Pinpoint the cell where the given text exists, returning its [X, Y] midpoint coordinate. 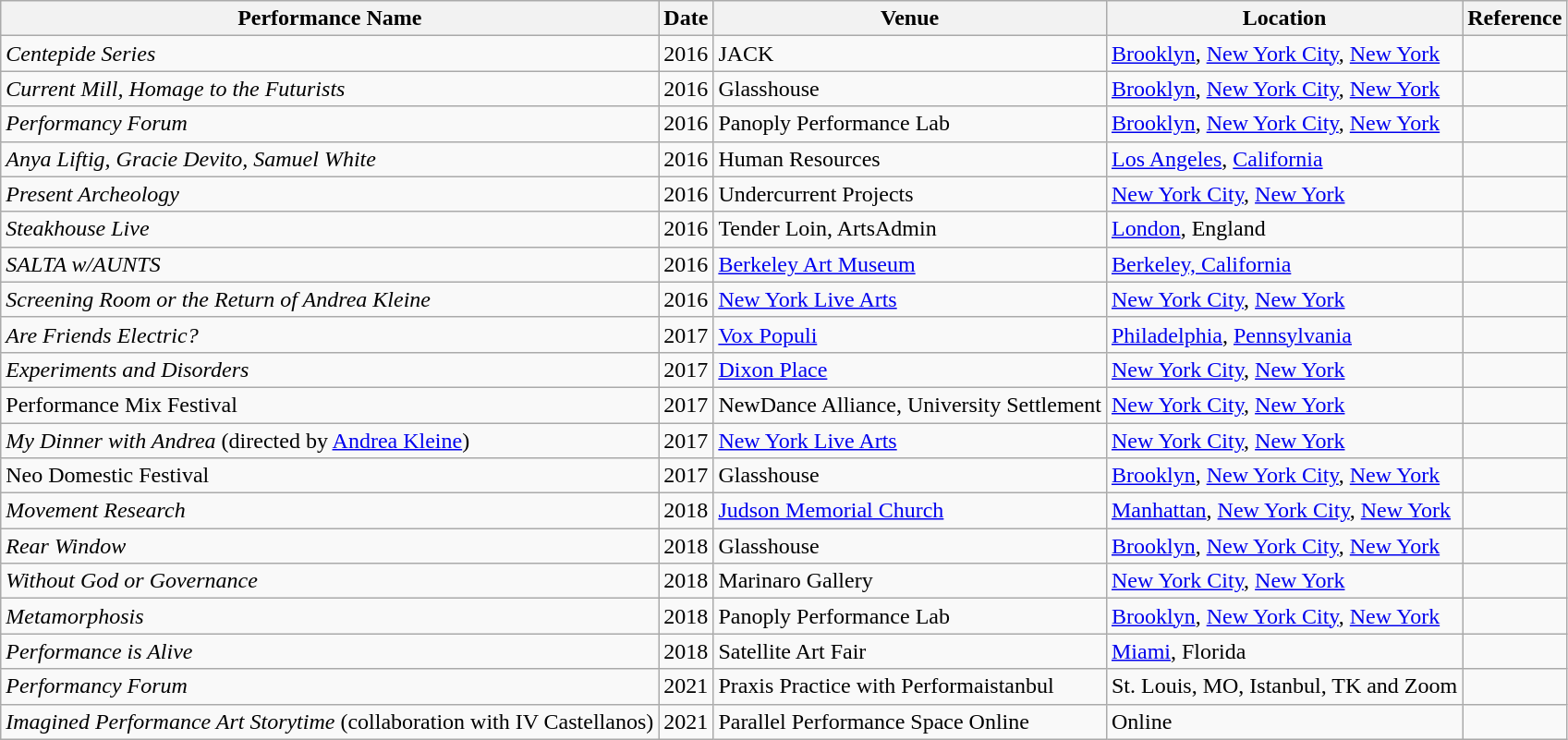
Vox Populi [910, 334]
Experiments and Disorders [330, 370]
Philadelphia, Pennsylvania [1284, 334]
Performance Mix Festival [330, 405]
Los Angeles, California [1284, 159]
Current Mill, Homage to the Futurists [330, 89]
Miami, Florida [1284, 651]
Imagined Performance Art Storytime (collaboration with IV Castellanos) [330, 722]
Screening Room or the Return of Andrea Kleine [330, 299]
Without God or Governance [330, 581]
Rear Window [330, 546]
Undercurrent Projects [910, 194]
Human Resources [910, 159]
Satellite Art Fair [910, 651]
Dixon Place [910, 370]
Are Friends Electric? [330, 334]
Tender Loin, ArtsAdmin [910, 229]
Date [686, 18]
Movement Research [330, 511]
NewDance Alliance, University Settlement [910, 405]
Reference [1515, 18]
Centepide Series [330, 54]
Performance Name [330, 18]
Online [1284, 722]
SALTA w/AUNTS [330, 264]
Parallel Performance Space Online [910, 722]
My Dinner with Andrea (directed by Andrea Kleine) [330, 441]
Metamorphosis [330, 616]
Praxis Practice with Performaistanbul [910, 686]
London, England [1284, 229]
Manhattan, New York City, New York [1284, 511]
Marinaro Gallery [910, 581]
Berkeley, California [1284, 264]
Performance is Alive [330, 651]
Steakhouse Live [330, 229]
Neo Domestic Festival [330, 476]
Location [1284, 18]
Berkeley Art Museum [910, 264]
Judson Memorial Church [910, 511]
Anya Liftig, Gracie Devito, Samuel White [330, 159]
St. Louis, MO, Istanbul, TK and Zoom [1284, 686]
Present Archeology [330, 194]
JACK [910, 54]
Venue [910, 18]
